Return the (x, y) coordinate for the center point of the cell that contains the specified text.  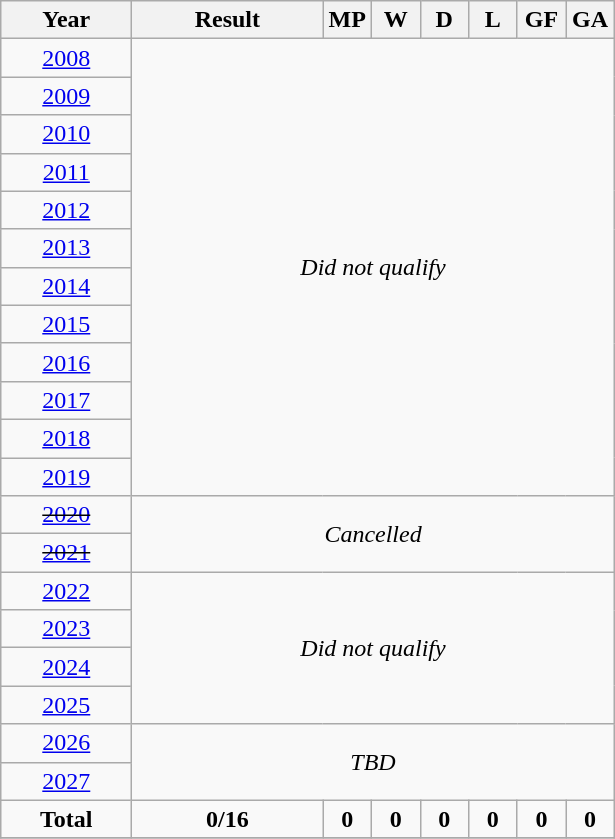
2019 (66, 477)
2013 (66, 248)
2021 (66, 553)
Cancelled (373, 534)
D (444, 20)
GF (542, 20)
2024 (66, 667)
2018 (66, 438)
Total (66, 819)
2023 (66, 629)
2020 (66, 515)
2022 (66, 591)
W (396, 20)
TBD (373, 762)
2027 (66, 781)
2009 (66, 96)
GA (590, 20)
2016 (66, 362)
0/16 (228, 819)
2008 (66, 58)
2025 (66, 705)
2017 (66, 400)
2014 (66, 286)
MP (348, 20)
Result (228, 20)
2010 (66, 134)
2012 (66, 210)
2015 (66, 324)
L (494, 20)
2026 (66, 743)
2011 (66, 172)
Year (66, 20)
